Detect which cell encompasses the target text, then output its (x, y) center coordinate. 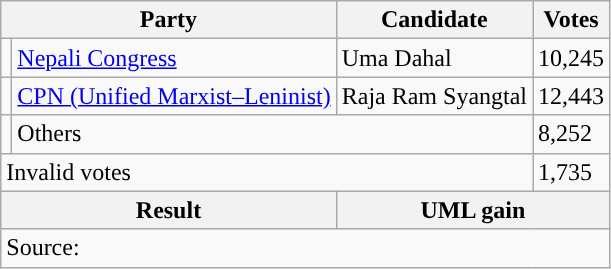
Party (168, 20)
1,735 (572, 172)
Invalid votes (267, 172)
12,443 (572, 96)
Raja Ram Syangtal (434, 96)
Result (168, 210)
10,245 (572, 58)
Uma Dahal (434, 58)
Candidate (434, 20)
CPN (Unified Marxist–Leninist) (174, 96)
Votes (572, 20)
UML gain (472, 210)
Source: (306, 248)
Others (272, 134)
8,252 (572, 134)
Nepali Congress (174, 58)
